Search for the cell housing the specified text and yield its (x, y) center coordinate. 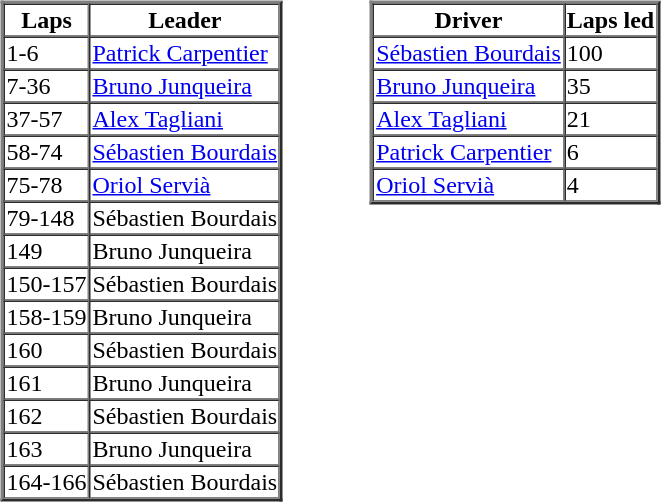
35 (610, 86)
150-157 (47, 284)
100 (610, 52)
162 (47, 416)
7-36 (47, 86)
58-74 (47, 152)
6 (610, 152)
149 (47, 250)
164-166 (47, 482)
4 (610, 184)
163 (47, 448)
161 (47, 382)
Leader (184, 20)
Driver (468, 20)
75-78 (47, 184)
158-159 (47, 316)
37-57 (47, 118)
160 (47, 350)
79-148 (47, 218)
Laps led (610, 20)
21 (610, 118)
1-6 (47, 52)
Laps (47, 20)
